Search for the cell housing the specified text and yield its (x, y) center coordinate. 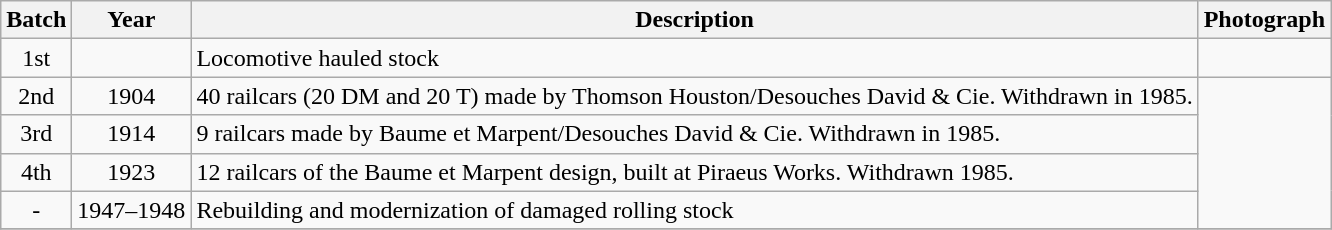
Photograph (1264, 20)
3rd (36, 134)
12 railcars of the Baume et Marpent design, built at Piraeus Works. Withdrawn 1985. (694, 172)
- (36, 210)
Year (132, 20)
1947–1948 (132, 210)
1923 (132, 172)
40 railcars (20 DM and 20 T) made by Thomson Houston/Desouches David & Cie. Withdrawn in 1985. (694, 96)
Locomotive hauled stock (694, 58)
1914 (132, 134)
1st (36, 58)
2nd (36, 96)
Rebuilding and modernization of damaged rolling stock (694, 210)
Description (694, 20)
9 railcars made by Baume et Marpent/Desouches David & Cie. Withdrawn in 1985. (694, 134)
4th (36, 172)
Batch (36, 20)
1904 (132, 96)
